Pinpoint the cell where the given text exists, returning its [x, y] midpoint coordinate. 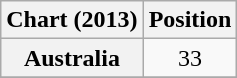
Position [190, 20]
Chart (2013) [72, 20]
33 [190, 58]
Australia [72, 58]
